Provide the (x, y) coordinate of the cell's center where the given text is located.  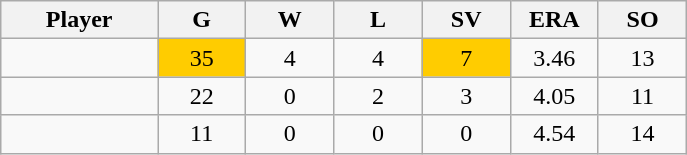
35 (202, 58)
7 (466, 58)
4.05 (554, 96)
W (290, 20)
22 (202, 96)
3.46 (554, 58)
4.54 (554, 134)
2 (378, 96)
ERA (554, 20)
G (202, 20)
SO (642, 20)
SV (466, 20)
14 (642, 134)
L (378, 20)
Player (80, 20)
3 (466, 96)
13 (642, 58)
